Pinpoint the cell where the given text exists, returning its [x, y] midpoint coordinate. 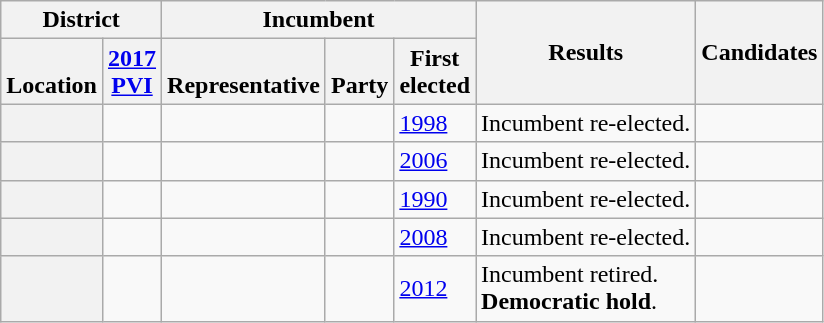
2012 [435, 288]
Incumbent retired.Democratic hold. [586, 288]
2008 [435, 237]
Results [586, 52]
Candidates [760, 52]
Incumbent [319, 20]
2006 [435, 161]
District [82, 20]
Firstelected [435, 72]
1990 [435, 199]
1998 [435, 123]
Location [52, 72]
Representative [244, 72]
2017PVI [132, 72]
Party [359, 72]
